From the cell containing the given text, extract its center point as (X, Y) coordinate. 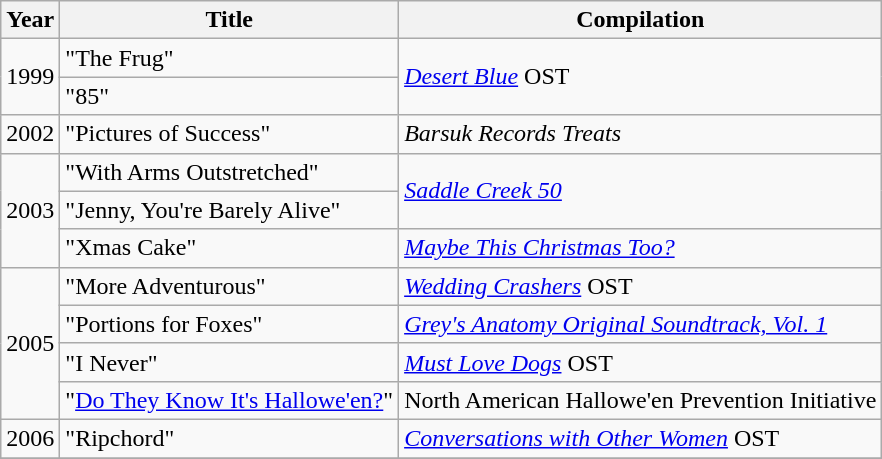
"Xmas Cake" (230, 248)
1999 (30, 77)
2003 (30, 210)
Saddle Creek 50 (640, 191)
Grey's Anatomy Original Soundtrack, Vol. 1 (640, 324)
"Portions for Foxes" (230, 324)
Barsuk Records Treats (640, 134)
"Do They Know It's Hallowe'en?" (230, 400)
"Pictures of Success" (230, 134)
North American Hallowe'en Prevention Initiative (640, 400)
"Jenny, You're Barely Alive" (230, 210)
2005 (30, 343)
Conversations with Other Women OST (640, 438)
2002 (30, 134)
"Ripchord" (230, 438)
Desert Blue OST (640, 77)
"With Arms Outstretched" (230, 172)
Maybe This Christmas Too? (640, 248)
"More Adventurous" (230, 286)
Title (230, 20)
2006 (30, 438)
Wedding Crashers OST (640, 286)
"The Frug" (230, 58)
"85" (230, 96)
"I Never" (230, 362)
Must Love Dogs OST (640, 362)
Year (30, 20)
Compilation (640, 20)
